Pinpoint the cell where the given text exists, returning its (x, y) midpoint coordinate. 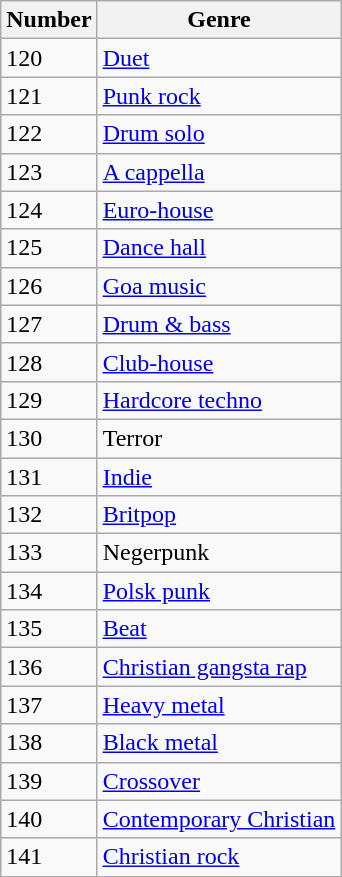
122 (49, 134)
123 (49, 172)
132 (49, 515)
133 (49, 553)
Club-house (219, 362)
Goa music (219, 286)
Contemporary Christian (219, 819)
131 (49, 477)
129 (49, 400)
139 (49, 781)
Heavy metal (219, 705)
Drum solo (219, 134)
141 (49, 857)
Punk rock (219, 96)
127 (49, 324)
Terror (219, 438)
Christian gangsta rap (219, 667)
Crossover (219, 781)
140 (49, 819)
Beat (219, 629)
A cappella (219, 172)
134 (49, 591)
Indie (219, 477)
128 (49, 362)
126 (49, 286)
138 (49, 743)
Hardcore techno (219, 400)
Negerpunk (219, 553)
121 (49, 96)
Genre (219, 20)
Euro-house (219, 210)
Number (49, 20)
Britpop (219, 515)
Black metal (219, 743)
120 (49, 58)
Drum & bass (219, 324)
124 (49, 210)
136 (49, 667)
137 (49, 705)
Dance hall (219, 248)
Polsk punk (219, 591)
125 (49, 248)
135 (49, 629)
Christian rock (219, 857)
130 (49, 438)
Duet (219, 58)
